Detect which cell encompasses the target text, then output its [x, y] center coordinate. 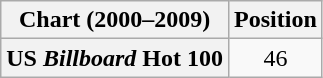
US Billboard Hot 100 [115, 58]
Chart (2000–2009) [115, 20]
Position [276, 20]
46 [276, 58]
